Capture the cell that displays the provided text and extract its [x, y] central coordinate. 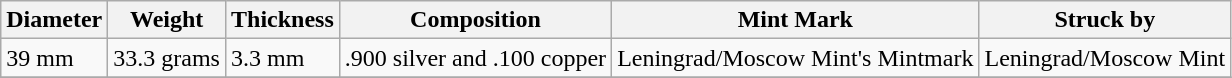
Composition [475, 20]
3.3 mm [282, 58]
Struck by [1105, 20]
Diameter [54, 20]
.900 silver and .100 copper [475, 58]
Weight [167, 20]
Thickness [282, 20]
39 mm [54, 58]
Mint Mark [796, 20]
Leningrad/Moscow Mint [1105, 58]
Leningrad/Moscow Mint's Mintmark [796, 58]
33.3 grams [167, 58]
